Find where the given text appears and provide that cell's center as [X, Y] coordinate. 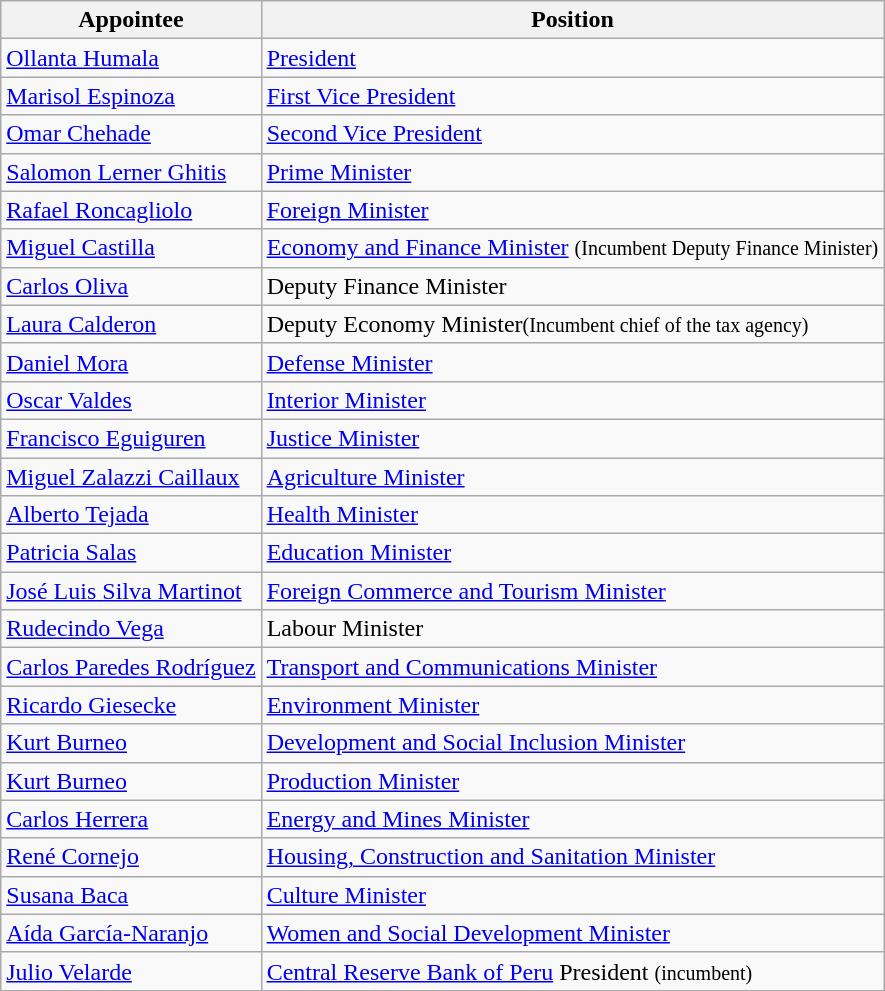
Health Minister [572, 515]
First Vice President [572, 96]
Interior Minister [572, 400]
Carlos Paredes Rodríguez [131, 667]
Daniel Mora [131, 362]
Ricardo Giesecke [131, 705]
Alberto Tejada [131, 515]
Production Minister [572, 781]
Prime Minister [572, 172]
Deputy Economy Minister(Incumbent chief of the tax agency) [572, 324]
Foreign Minister [572, 210]
Appointee [131, 20]
Francisco Eguiguren [131, 438]
Miguel Zalazzi Caillaux [131, 477]
Omar Chehade [131, 134]
Women and Social Development Minister [572, 933]
Foreign Commerce and Tourism Minister [572, 591]
Labour Minister [572, 629]
Agriculture Minister [572, 477]
Energy and Mines Minister [572, 819]
Marisol Espinoza [131, 96]
Carlos Herrera [131, 819]
René Cornejo [131, 857]
Salomon Lerner Ghitis [131, 172]
Rudecindo Vega [131, 629]
Susana Baca [131, 895]
Ollanta Humala [131, 58]
Patricia Salas [131, 553]
Julio Velarde [131, 971]
Economy and Finance Minister (Incumbent Deputy Finance Minister) [572, 248]
Carlos Oliva [131, 286]
Environment Minister [572, 705]
Laura Calderon [131, 324]
Rafael Roncagliolo [131, 210]
Miguel Castilla [131, 248]
Defense Minister [572, 362]
Transport and Communications Minister [572, 667]
Oscar Valdes [131, 400]
José Luis Silva Martinot [131, 591]
Second Vice President [572, 134]
Aída García-Naranjo [131, 933]
Development and Social Inclusion Minister [572, 743]
Deputy Finance Minister [572, 286]
Position [572, 20]
Housing, Construction and Sanitation Minister [572, 857]
President [572, 58]
Justice Minister [572, 438]
Education Minister [572, 553]
Central Reserve Bank of Peru President (incumbent) [572, 971]
Culture Minister [572, 895]
